Search for the cell housing the specified text and yield its (x, y) center coordinate. 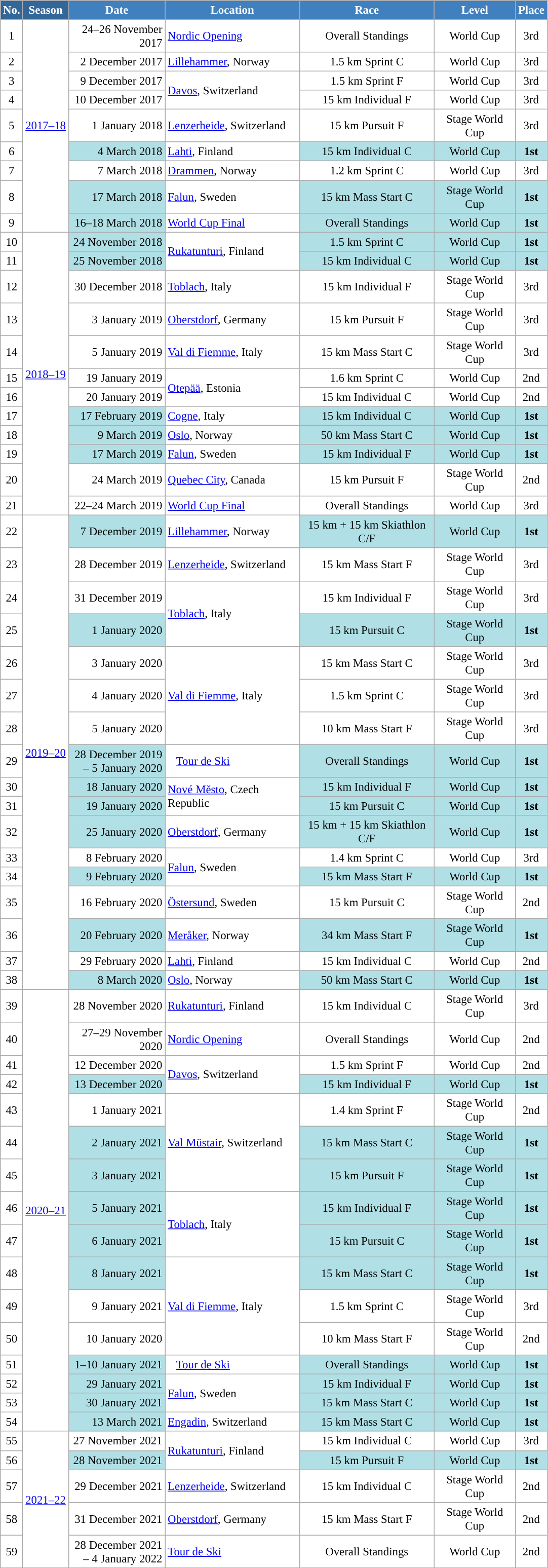
29 January 2021 (116, 1384)
48 (12, 1273)
24 (12, 597)
1.4 km Sprint C (367, 858)
27 November 2021 (116, 1441)
4 January 2020 (116, 695)
2021–22 (46, 1500)
28 November 2021 (116, 1460)
24 November 2018 (116, 242)
17 (12, 416)
7 (12, 171)
Race (367, 10)
Date (116, 10)
2018–19 (46, 374)
5 (12, 126)
43 (12, 1110)
36 (12, 936)
29 (12, 761)
28 December 2019– 5 January 2020 (116, 761)
14 (12, 352)
Otepää, Estonia (232, 387)
20 (12, 480)
25 (12, 630)
30 January 2021 (116, 1403)
16 February 2020 (116, 903)
Meråker, Norway (232, 936)
1 (12, 36)
28 December 2021– 4 January 2022 (116, 1552)
12 December 2020 (116, 1065)
11 (12, 260)
Level (475, 10)
29 December 2021 (116, 1486)
51 (12, 1365)
18 January 2020 (116, 787)
18 (12, 435)
3 January 2021 (116, 1176)
20 January 2019 (116, 397)
Östersund, Sweden (232, 903)
4 March 2018 (116, 152)
Cogne, Italy (232, 416)
15 (12, 378)
42 (12, 1084)
19 January 2020 (116, 806)
9 December 2017 (116, 81)
21 (12, 506)
2 December 2017 (116, 62)
58 (12, 1518)
27–29 November 2020 (116, 1039)
6 (12, 152)
Season (46, 10)
46 (12, 1208)
19 January 2019 (116, 378)
19 (12, 454)
8 January 2021 (116, 1273)
1.6 km Sprint C (367, 378)
5 January 2019 (116, 352)
8 (12, 197)
55 (12, 1441)
56 (12, 1460)
12 (12, 287)
8 March 2020 (116, 981)
Nové Město, Czech Republic (232, 797)
3 January 2019 (116, 319)
Quebec City, Canada (232, 480)
28 November 2020 (116, 1006)
47 (12, 1241)
10 December 2017 (116, 100)
5 January 2020 (116, 729)
Val Müstair, Switzerland (232, 1142)
2 (12, 62)
31 December 2021 (116, 1518)
30 December 2018 (116, 287)
3 January 2020 (116, 663)
6 January 2021 (116, 1241)
39 (12, 1006)
1.4 km Sprint F (367, 1110)
9 February 2020 (116, 877)
Drammen, Norway (232, 171)
27 (12, 695)
13 March 2021 (116, 1422)
17 February 2019 (116, 416)
25 November 2018 (116, 260)
7 March 2018 (116, 171)
2 January 2021 (116, 1142)
9 (12, 222)
23 (12, 565)
45 (12, 1176)
5 January 2021 (116, 1208)
8 February 2020 (116, 858)
53 (12, 1403)
22 (12, 532)
34 km Mass Start F (367, 936)
24–26 November 2017 (116, 36)
Place (531, 10)
28 December 2019 (116, 565)
2020–21 (46, 1211)
26 (12, 663)
52 (12, 1384)
37 (12, 961)
17 March 2018 (116, 197)
30 (12, 787)
50 (12, 1339)
4 (12, 100)
54 (12, 1422)
28 (12, 729)
9 January 2021 (116, 1306)
13 (12, 319)
7 December 2019 (116, 532)
10 (12, 242)
31 December 2019 (116, 597)
22–24 March 2019 (116, 506)
Location (232, 10)
No. (12, 10)
9 March 2019 (116, 435)
38 (12, 981)
49 (12, 1306)
32 (12, 832)
2017–18 (46, 126)
40 (12, 1039)
33 (12, 858)
10 January 2020 (116, 1339)
Engadin, Switzerland (232, 1422)
20 February 2020 (116, 936)
17 March 2019 (116, 454)
24 March 2019 (116, 480)
1 January 2018 (116, 126)
1–10 January 2021 (116, 1365)
1 January 2020 (116, 630)
2019–20 (46, 753)
1 January 2021 (116, 1110)
16 (12, 397)
41 (12, 1065)
29 February 2020 (116, 961)
3 (12, 81)
34 (12, 877)
35 (12, 903)
57 (12, 1486)
1.2 km Sprint C (367, 171)
25 January 2020 (116, 832)
13 December 2020 (116, 1084)
16–18 March 2018 (116, 222)
44 (12, 1142)
59 (12, 1552)
31 (12, 806)
